Extract the (X, Y) coordinate from the center of the cell holding the provided text.  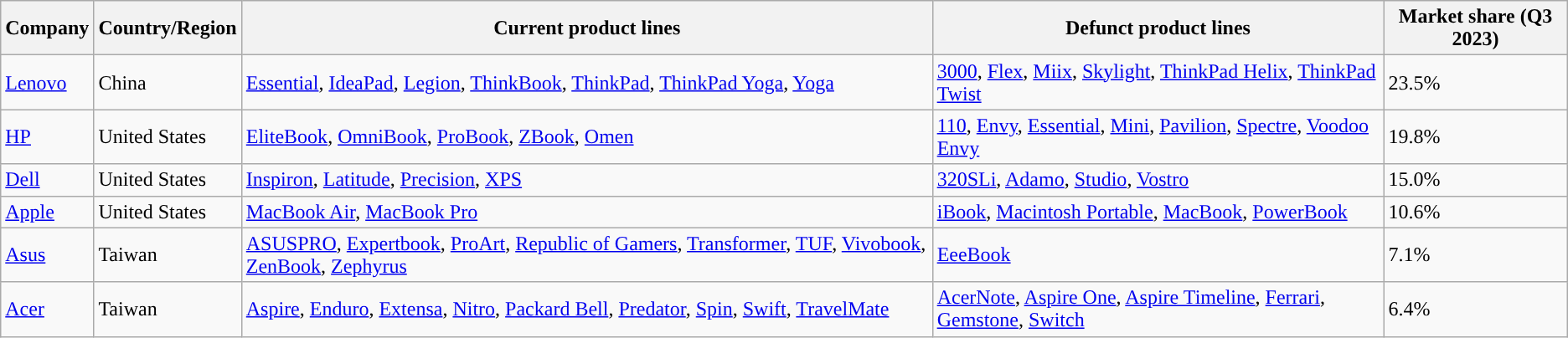
6.4% (1476, 310)
Acer (47, 310)
iBook, Macintosh Portable, MacBook, PowerBook (1158, 212)
Essential, IdeaPad, Legion, ThinkBook, ThinkPad, ThinkPad Yoga, Yoga (586, 82)
10.6% (1476, 212)
Asus (47, 254)
Country/Region (168, 28)
110, Envy, Essential, Mini, Pavilion, Spectre, Voodoo Envy (1158, 137)
AcerNote, Aspire One, Aspire Timeline, Ferrari, Gemstone, Switch (1158, 310)
Market share (Q3 2023) (1476, 28)
Apple (47, 212)
Dell (47, 180)
15.0% (1476, 180)
HP (47, 137)
Aspire, Enduro, Extensa, Nitro, Packard Bell, Predator, Spin, Swift, TravelMate (586, 310)
19.8% (1476, 137)
Lenovo (47, 82)
EeeBook (1158, 254)
23.5% (1476, 82)
MacBook Air, MacBook Pro (586, 212)
7.1% (1476, 254)
3000, Flex, Miix, Skylight, ThinkPad Helix, ThinkPad Twist (1158, 82)
Defunct product lines (1158, 28)
Inspiron, Latitude, Precision, XPS (586, 180)
EliteBook, OmniBook, ProBook, ZBook, Omen (586, 137)
ASUSPRO, Expertbook, ProArt, Republic of Gamers, Transformer, TUF, Vivobook, ZenBook, Zephyrus (586, 254)
China (168, 82)
320SLi, Adamo, Studio, Vostro (1158, 180)
Company (47, 28)
Current product lines (586, 28)
